Pinpoint the cell where the given text exists, returning its [X, Y] midpoint coordinate. 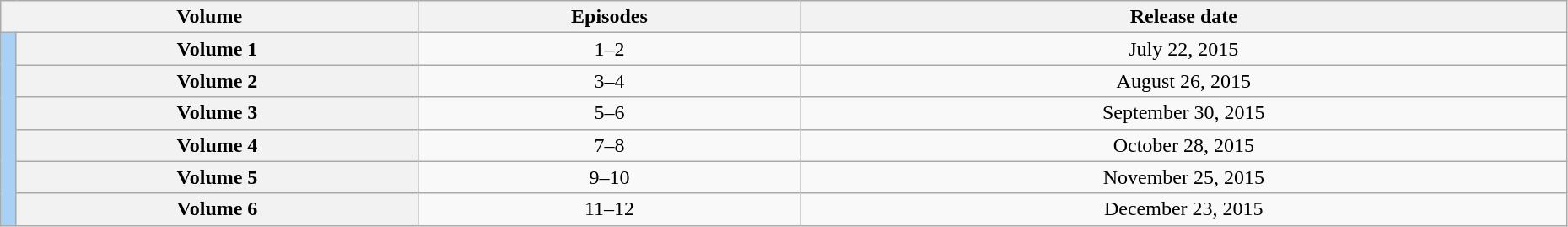
Volume 5 [217, 177]
9–10 [610, 177]
3–4 [610, 81]
August 26, 2015 [1183, 81]
Volume 6 [217, 209]
Volume 3 [217, 113]
Volume 2 [217, 81]
Volume [209, 17]
11–12 [610, 209]
November 25, 2015 [1183, 177]
October 28, 2015 [1183, 145]
7–8 [610, 145]
Episodes [610, 17]
September 30, 2015 [1183, 113]
5–6 [610, 113]
December 23, 2015 [1183, 209]
Volume 1 [217, 49]
Volume 4 [217, 145]
Release date [1183, 17]
July 22, 2015 [1183, 49]
1–2 [610, 49]
